Pinpoint the cell where the given text exists, returning its (X, Y) midpoint coordinate. 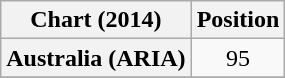
Australia (ARIA) (96, 58)
95 (238, 58)
Chart (2014) (96, 20)
Position (238, 20)
